Output the [x, y] coordinate of the center of the cell containing the given text.  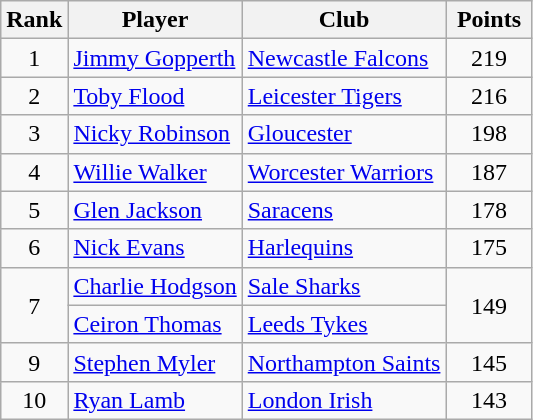
Northampton Saints [344, 362]
10 [34, 400]
Toby Flood [155, 96]
Player [155, 20]
175 [489, 248]
Jimmy Gopperth [155, 58]
9 [34, 362]
Ryan Lamb [155, 400]
145 [489, 362]
Saracens [344, 210]
Glen Jackson [155, 210]
1 [34, 58]
Sale Sharks [344, 286]
187 [489, 172]
Charlie Hodgson [155, 286]
Nicky Robinson [155, 134]
London Irish [344, 400]
219 [489, 58]
Leicester Tigers [344, 96]
Points [489, 20]
7 [34, 305]
Rank [34, 20]
178 [489, 210]
Harlequins [344, 248]
Leeds Tykes [344, 324]
216 [489, 96]
143 [489, 400]
Ceiron Thomas [155, 324]
Club [344, 20]
149 [489, 305]
2 [34, 96]
Nick Evans [155, 248]
Newcastle Falcons [344, 58]
4 [34, 172]
Worcester Warriors [344, 172]
Stephen Myler [155, 362]
3 [34, 134]
198 [489, 134]
Gloucester [344, 134]
Willie Walker [155, 172]
6 [34, 248]
5 [34, 210]
